Locate the cell with the specified text and output its (X, Y) center coordinate. 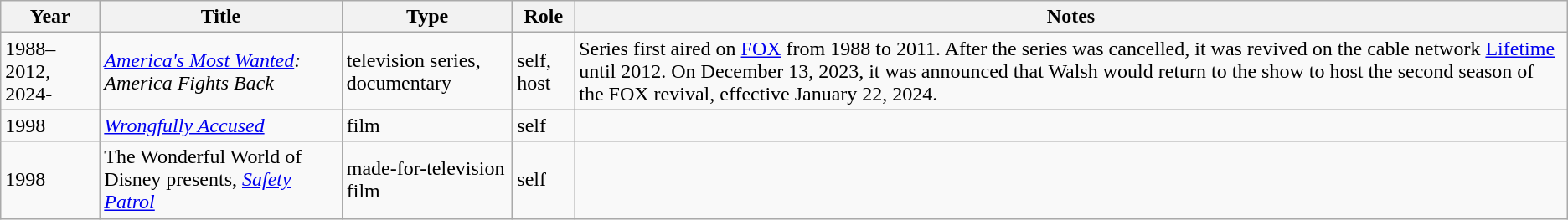
Notes (1071, 17)
1988–2012, 2024- (50, 71)
made-for-television film (427, 180)
television series, documentary (427, 71)
film (427, 125)
Type (427, 17)
America's Most Wanted: America Fights Back (221, 71)
Year (50, 17)
Wrongfully Accused (221, 125)
Role (544, 17)
The Wonderful World of Disney presents, Safety Patrol (221, 180)
self, host (544, 71)
Title (221, 17)
